Search for the cell housing the specified text and yield its [X, Y] center coordinate. 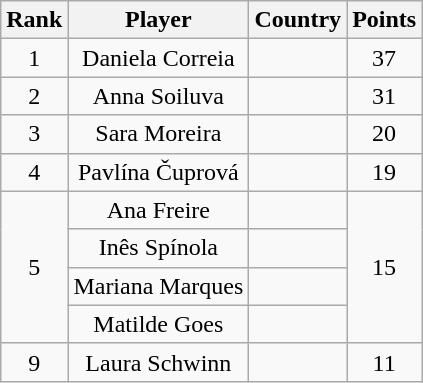
5 [34, 267]
Anna Soiluva [158, 96]
9 [34, 362]
Pavlína Čuprová [158, 172]
3 [34, 134]
Laura Schwinn [158, 362]
Daniela Correia [158, 58]
Player [158, 20]
2 [34, 96]
31 [384, 96]
4 [34, 172]
Points [384, 20]
Sara Moreira [158, 134]
Country [298, 20]
Mariana Marques [158, 286]
11 [384, 362]
15 [384, 267]
20 [384, 134]
19 [384, 172]
1 [34, 58]
Inês Spínola [158, 248]
Rank [34, 20]
37 [384, 58]
Matilde Goes [158, 324]
Ana Freire [158, 210]
